From the cell containing the given text, extract its center point as [X, Y] coordinate. 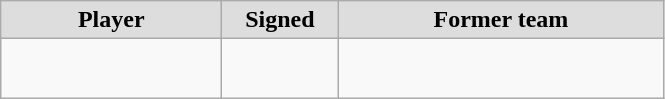
Former team [501, 20]
Player [112, 20]
Signed [280, 20]
